From the cell containing the given text, extract its center point as (x, y) coordinate. 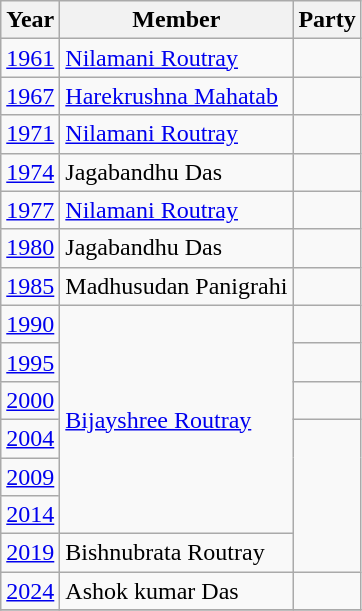
Year (30, 20)
Bishnubrata Routray (176, 553)
1967 (30, 96)
1990 (30, 324)
1961 (30, 58)
2004 (30, 438)
2009 (30, 477)
2024 (30, 591)
1971 (30, 134)
2014 (30, 515)
2019 (30, 553)
2000 (30, 400)
1985 (30, 286)
Harekrushna Mahatab (176, 96)
1974 (30, 172)
1995 (30, 362)
Member (176, 20)
Madhusudan Panigrahi (176, 286)
Bijayshree Routray (176, 419)
1980 (30, 248)
1977 (30, 210)
Ashok kumar Das (176, 591)
Party (327, 20)
